Return (X, Y) of the center of cell containing provided text 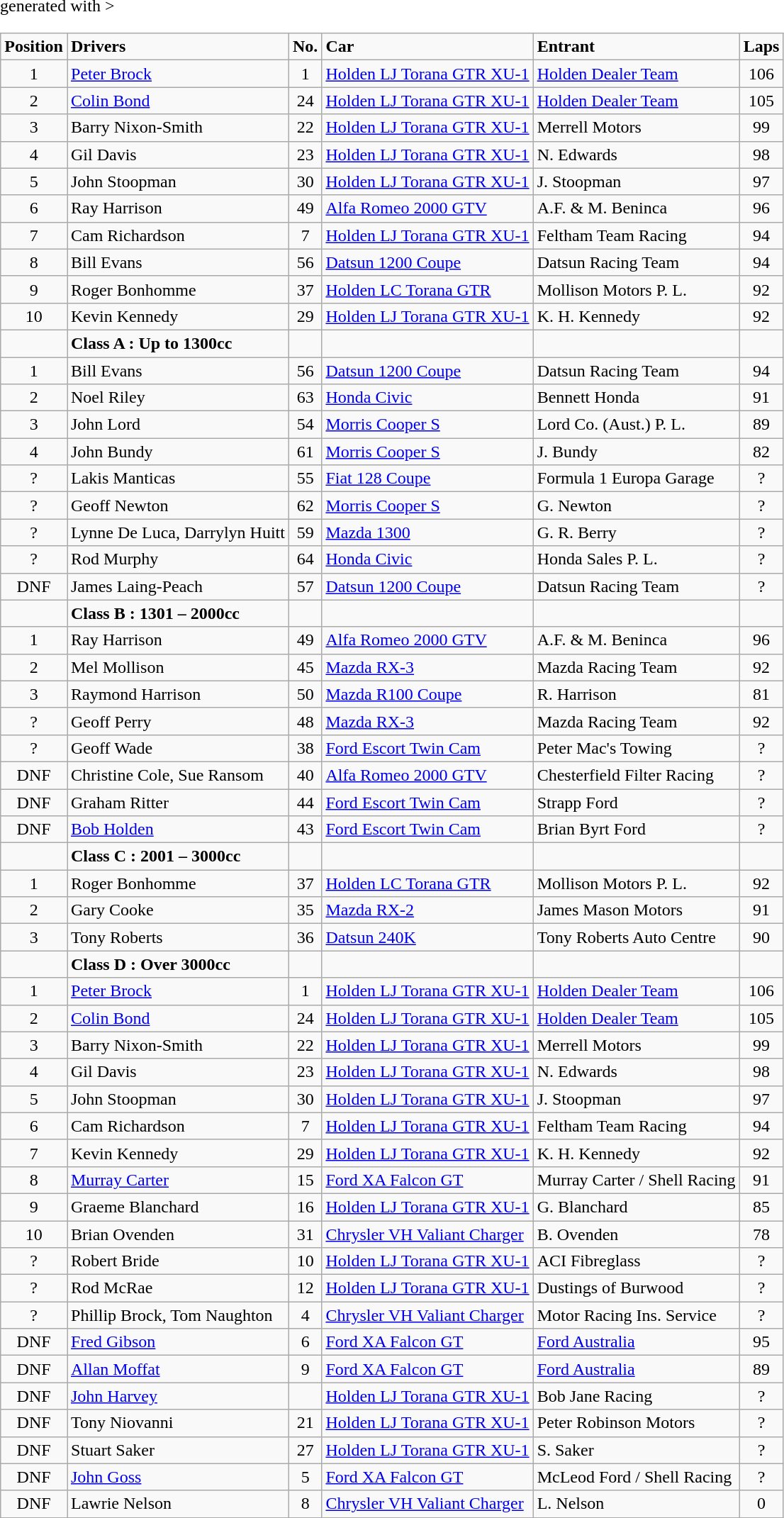
John Lord (177, 425)
27 (305, 1450)
44 (305, 802)
Motor Racing Ins. Service (637, 1315)
12 (305, 1288)
21 (305, 1423)
ACI Fibreglass (637, 1261)
Mazda RX-2 (427, 910)
Honda Sales P. L. (637, 559)
62 (305, 506)
36 (305, 937)
63 (305, 398)
Strapp Ford (637, 802)
John Goss (177, 1477)
50 (305, 694)
43 (305, 830)
Tony Roberts (177, 937)
64 (305, 559)
31 (305, 1234)
55 (305, 479)
Class D : Over 3000cc (177, 964)
Geoff Perry (177, 721)
John Bundy (177, 452)
John Harvey (177, 1396)
Lawrie Nelson (177, 1504)
78 (761, 1234)
Peter Robinson Motors (637, 1423)
82 (761, 452)
Bob Holden (177, 830)
Geoff Newton (177, 506)
54 (305, 425)
Mel Mollison (177, 667)
G. Blanchard (637, 1207)
Stuart Saker (177, 1450)
95 (761, 1342)
Allan Moffat (177, 1369)
Murray Carter / Shell Racing (637, 1180)
Graeme Blanchard (177, 1207)
61 (305, 452)
Bennett Honda (637, 398)
Mazda R100 Coupe (427, 694)
Gary Cooke (177, 910)
James Mason Motors (637, 910)
Class A : Up to 1300cc (177, 343)
15 (305, 1180)
81 (761, 694)
Peter Mac's Towing (637, 748)
Mazda 1300 (427, 532)
0 (761, 1504)
Lynne De Luca, Darrylyn Huitt (177, 532)
B. Ovenden (637, 1234)
Class B : 1301 – 2000cc (177, 613)
No. (305, 47)
Geoff Wade (177, 748)
Phillip Brock, Tom Naughton (177, 1315)
57 (305, 586)
59 (305, 532)
90 (761, 937)
16 (305, 1207)
Tony Niovanni (177, 1423)
45 (305, 667)
G. Newton (637, 506)
Datsun 240K (427, 937)
Brian Byrt Ford (637, 830)
Position (34, 47)
Fiat 128 Coupe (427, 479)
40 (305, 775)
Bob Jane Racing (637, 1396)
L. Nelson (637, 1504)
Dustings of Burwood (637, 1288)
James Laing-Peach (177, 586)
J. Bundy (637, 452)
Graham Ritter (177, 802)
Murray Carter (177, 1180)
Laps (761, 47)
Rod Murphy (177, 559)
Christine Cole, Sue Ransom (177, 775)
McLeod Ford / Shell Racing (637, 1477)
Chesterfield Filter Racing (637, 775)
48 (305, 721)
Rod McRae (177, 1288)
Robert Bride (177, 1261)
Class C : 2001 – 3000cc (177, 856)
G. R. Berry (637, 532)
Formula 1 Europa Garage (637, 479)
S. Saker (637, 1450)
85 (761, 1207)
Drivers (177, 47)
35 (305, 910)
38 (305, 748)
Car (427, 47)
Tony Roberts Auto Centre (637, 937)
Lord Co. (Aust.) P. L. (637, 425)
Noel Riley (177, 398)
R. Harrison (637, 694)
Fred Gibson (177, 1342)
Entrant (637, 47)
Lakis Manticas (177, 479)
Brian Ovenden (177, 1234)
Raymond Harrison (177, 694)
